Extract the (x, y) coordinate from the center of the cell holding the provided text.  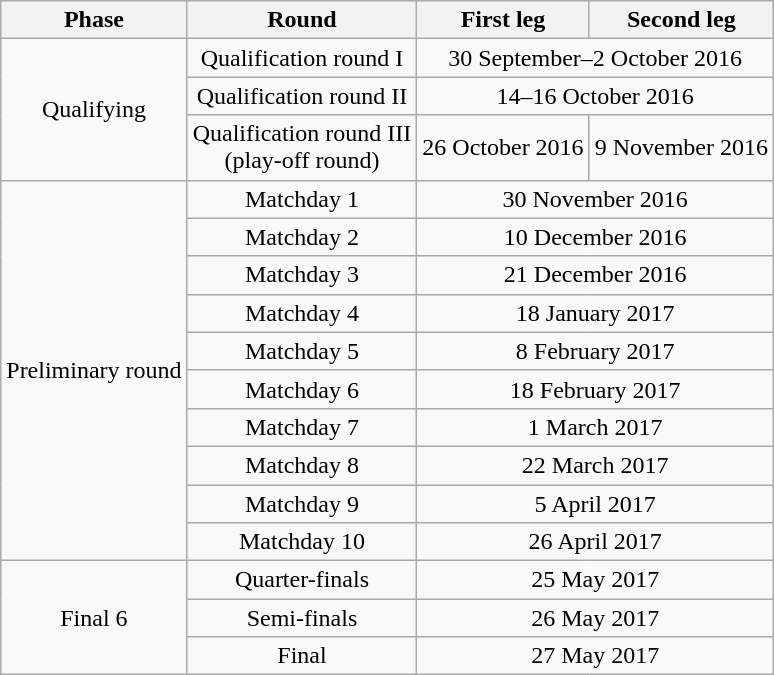
Matchday 1 (302, 199)
Semi-finals (302, 618)
22 March 2017 (596, 465)
Round (302, 20)
Matchday 8 (302, 465)
9 November 2016 (681, 148)
27 May 2017 (596, 656)
5 April 2017 (596, 503)
Qualifying (94, 110)
Qualification round II (302, 96)
Matchday 6 (302, 389)
Matchday 3 (302, 275)
First leg (503, 20)
25 May 2017 (596, 580)
26 May 2017 (596, 618)
8 February 2017 (596, 351)
10 December 2016 (596, 237)
Preliminary round (94, 370)
Second leg (681, 20)
18 February 2017 (596, 389)
Qualification round III (play-off round) (302, 148)
18 January 2017 (596, 313)
Phase (94, 20)
Qualification round I (302, 58)
21 December 2016 (596, 275)
1 March 2017 (596, 427)
30 November 2016 (596, 199)
Matchday 5 (302, 351)
Final 6 (94, 618)
Matchday 2 (302, 237)
26 April 2017 (596, 542)
Quarter-finals (302, 580)
14–16 October 2016 (596, 96)
Matchday 9 (302, 503)
Final (302, 656)
30 September–2 October 2016 (596, 58)
Matchday 10 (302, 542)
Matchday 7 (302, 427)
26 October 2016 (503, 148)
Matchday 4 (302, 313)
